Pinpoint the cell where the given text exists, returning its (x, y) midpoint coordinate. 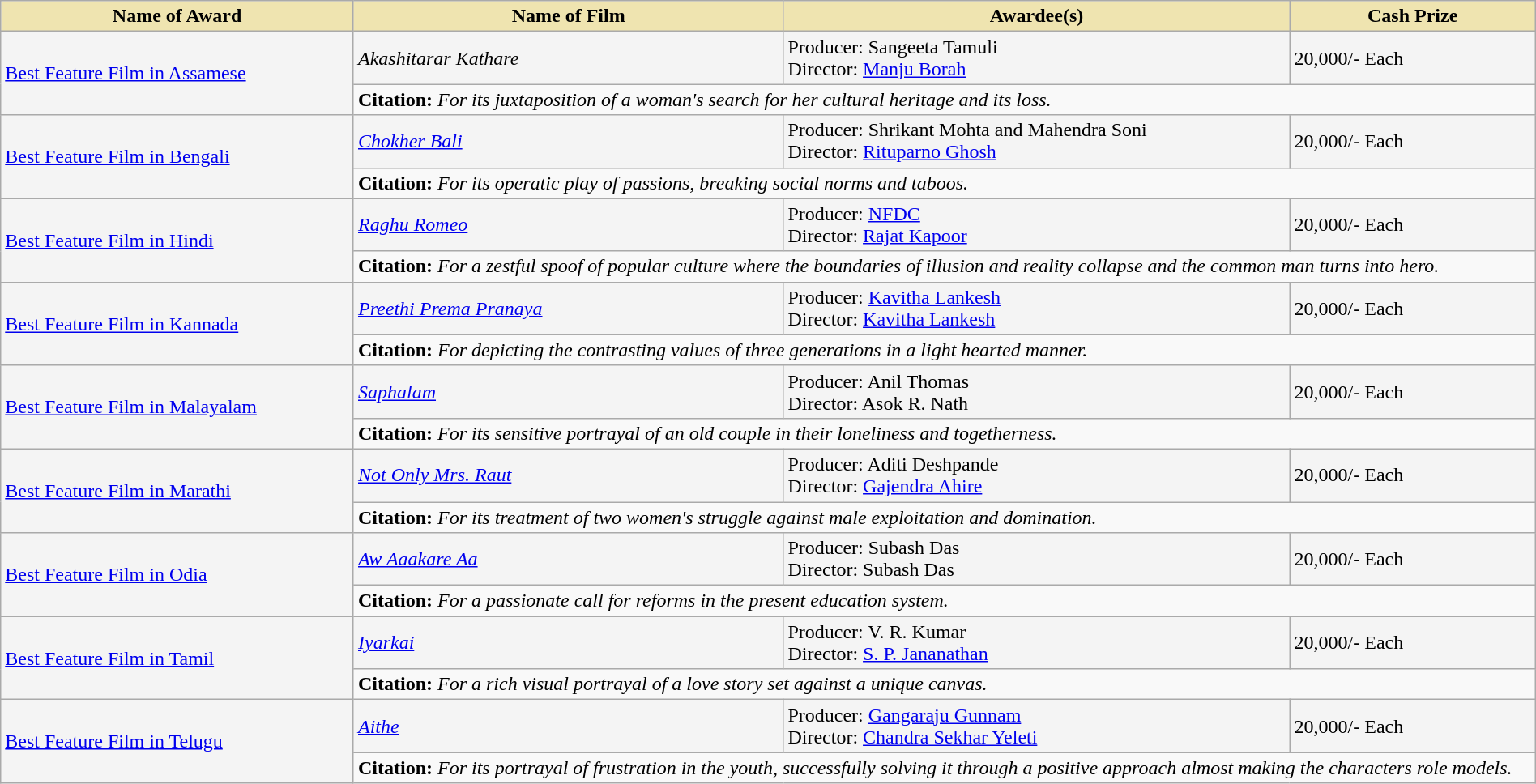
Aw Aaakare Aa (568, 559)
Producer: NFDCDirector: Rajat Kapoor (1037, 225)
Saphalam (568, 392)
Producer: Shrikant Mohta and Mahendra SoniDirector: Rituparno Ghosh (1037, 141)
Best Feature Film in Kannada (177, 324)
Best Feature Film in Malayalam (177, 407)
Name of Award (177, 16)
Citation: For its juxtaposition of a woman's search for her cultural heritage and its loss. (945, 100)
Citation: For a rich visual portrayal of a love story set against a unique canvas. (945, 684)
Cash Prize (1413, 16)
Citation: For a passionate call for reforms in the present education system. (945, 601)
Producer: Anil ThomasDirector: Asok R. Nath (1037, 392)
Akashitarar Kathare (568, 58)
Raghu Romeo (568, 225)
Producer: Gangaraju GunnamDirector: Chandra Sekhar Yeleti (1037, 726)
Awardee(s) (1037, 16)
Citation: For its operatic play of passions, breaking social norms and taboos. (945, 183)
Citation: For its sensitive portrayal of an old couple in their loneliness and togetherness. (945, 433)
Iyarkai (568, 643)
Not Only Mrs. Raut (568, 475)
Best Feature Film in Odia (177, 575)
Citation: For its treatment of two women's struggle against male exploitation and domination. (945, 518)
Producer: Aditi DeshpandeDirector: Gajendra Ahire (1037, 475)
Best Feature Film in Tamil (177, 658)
Producer: Subash DasDirector: Subash Das (1037, 559)
Producer: Sangeeta TamuliDirector: Manju Borah (1037, 58)
Preethi Prema Pranaya (568, 308)
Citation: For a zestful spoof of popular culture where the boundaries of illusion and reality collapse and the common man turns into hero. (945, 266)
Best Feature Film in Assamese (177, 73)
Name of Film (568, 16)
Citation: For depicting the contrasting values of three generations in a light hearted manner. (945, 350)
Aithe (568, 726)
Best Feature Film in Marathi (177, 491)
Best Feature Film in Bengali (177, 157)
Best Feature Film in Telugu (177, 742)
Best Feature Film in Hindi (177, 240)
Producer: V. R. KumarDirector: S. P. Jananathan (1037, 643)
Producer: Kavitha LankeshDirector: Kavitha Lankesh (1037, 308)
Chokher Bali (568, 141)
